Extract the [X, Y] coordinate from the center of the cell holding the provided text.  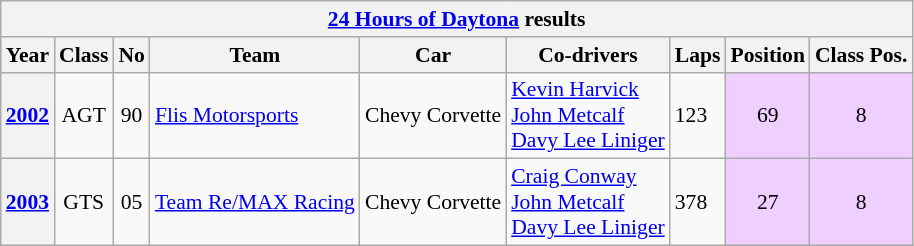
Flis Motorsports [255, 116]
90 [132, 116]
Year [28, 55]
Co-drivers [588, 55]
69 [767, 116]
2002 [28, 116]
2003 [28, 202]
No [132, 55]
378 [698, 202]
123 [698, 116]
05 [132, 202]
Team [255, 55]
27 [767, 202]
Laps [698, 55]
Class [84, 55]
Team Re/MAX Racing [255, 202]
GTS [84, 202]
Craig Conway John Metcalf Davy Lee Liniger [588, 202]
Class Pos. [861, 55]
Car [433, 55]
24 Hours of Daytona results [457, 19]
Position [767, 55]
Kevin Harvick John Metcalf Davy Lee Liniger [588, 116]
AGT [84, 116]
